For the text-containing cell, return its midpoint in (x, y) coordinate format. 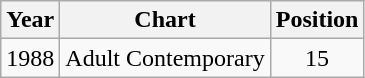
Position (317, 20)
Chart (165, 20)
1988 (30, 58)
Year (30, 20)
15 (317, 58)
Adult Contemporary (165, 58)
